Determine the [X, Y] coordinate at the center of the cell enclosing the given text.  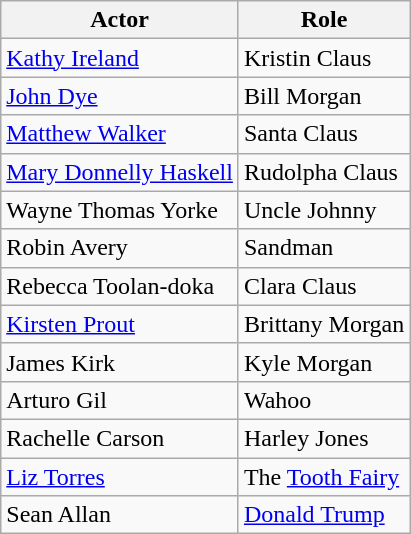
Role [324, 20]
Bill Morgan [324, 96]
Santa Claus [324, 134]
Brittany Morgan [324, 324]
Kirsten Prout [120, 324]
Wayne Thomas Yorke [120, 210]
Kristin Claus [324, 58]
Kyle Morgan [324, 362]
Wahoo [324, 400]
Rebecca Toolan-doka [120, 286]
Matthew Walker [120, 134]
Sandman [324, 248]
Kathy Ireland [120, 58]
Actor [120, 20]
Uncle Johnny [324, 210]
Harley Jones [324, 438]
John Dye [120, 96]
Donald Trump [324, 515]
Rachelle Carson [120, 438]
Mary Donnelly Haskell [120, 172]
Clara Claus [324, 286]
The Tooth Fairy [324, 477]
Sean Allan [120, 515]
Arturo Gil [120, 400]
Rudolpha Claus [324, 172]
Robin Avery [120, 248]
James Kirk [120, 362]
Liz Torres [120, 477]
